Pinpoint the cell where the given text exists, returning its [X, Y] midpoint coordinate. 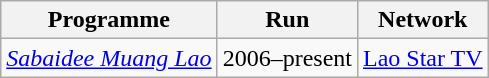
Run [287, 20]
Sabaidee Muang Lao [109, 58]
Network [422, 20]
Programme [109, 20]
Lao Star TV [422, 58]
2006–present [287, 58]
